Locate the cell with the specified text and output its [X, Y] center coordinate. 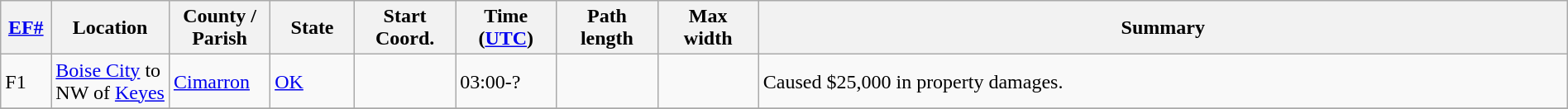
Location [111, 28]
Start Coord. [404, 28]
Summary [1163, 28]
Time (UTC) [506, 28]
Boise City to NW of Keyes [111, 81]
Max width [708, 28]
Path length [607, 28]
Cimarron [219, 81]
State [313, 28]
03:00-? [506, 81]
EF# [26, 28]
County / Parish [219, 28]
F1 [26, 81]
OK [313, 81]
Caused $25,000 in property damages. [1163, 81]
